Extract the [X, Y] coordinate from the center of the cell holding the provided text.  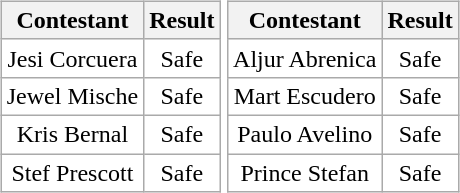
Mart Escudero [305, 96]
Aljur Abrenica [305, 58]
Jesi Corcuera [72, 58]
Prince Stefan [305, 173]
Stef Prescott [72, 173]
Kris Bernal [72, 134]
Jewel Mische [72, 96]
Paulo Avelino [305, 134]
